Extract the (x, y) coordinate from the center of the cell holding the provided text.  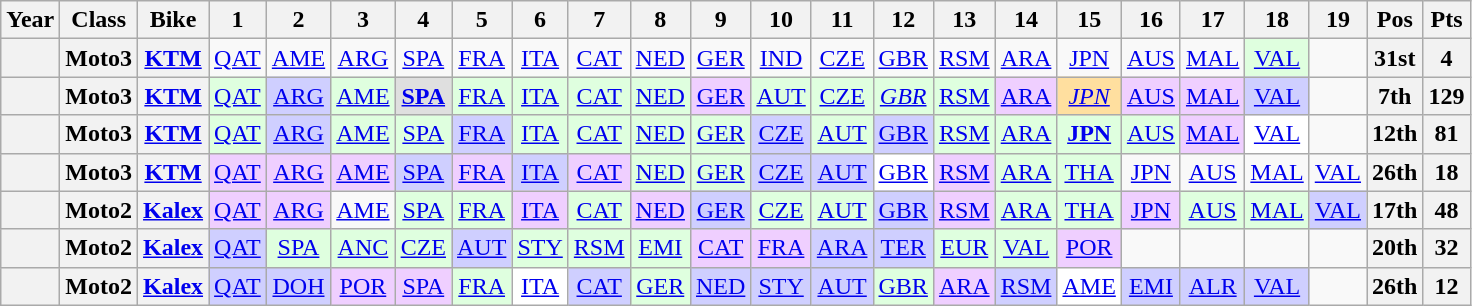
31st (1395, 58)
12th (1395, 134)
19 (1338, 20)
129 (1446, 96)
3 (363, 20)
7th (1395, 96)
9 (720, 20)
Year (30, 20)
1 (238, 20)
16 (1150, 20)
81 (1446, 134)
15 (1089, 20)
DOH (298, 286)
10 (781, 20)
ALR (1212, 286)
32 (1446, 248)
17 (1212, 20)
6 (540, 20)
48 (1446, 210)
5 (482, 20)
2 (298, 20)
ANC (363, 248)
11 (842, 20)
Pos (1395, 20)
Pts (1446, 20)
17th (1395, 210)
IND (781, 58)
TER (903, 248)
7 (599, 20)
Bike (174, 20)
8 (660, 20)
Class (99, 20)
13 (964, 20)
14 (1026, 20)
20th (1395, 248)
EUR (964, 248)
